Find where the given text appears and provide that cell's center as (x, y) coordinate. 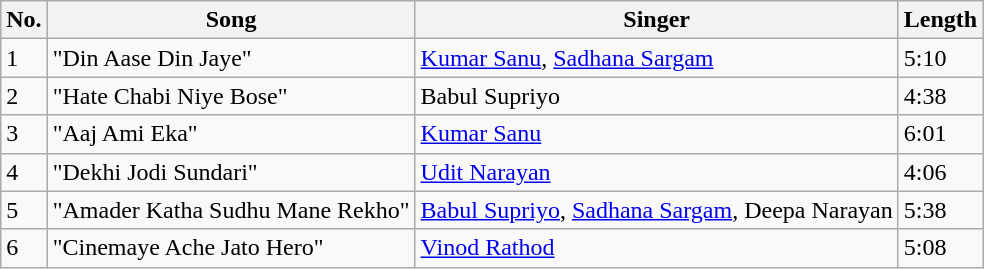
Udit Narayan (656, 172)
"Cinemaye Ache Jato Hero" (231, 248)
5 (24, 210)
Length (940, 20)
5:38 (940, 210)
6 (24, 248)
Vinod Rathod (656, 248)
4:06 (940, 172)
Kumar Sanu (656, 134)
4:38 (940, 96)
"Amader Katha Sudhu Mane Rekho" (231, 210)
"Din Aase Din Jaye" (231, 58)
"Hate Chabi Niye Bose" (231, 96)
Babul Supriyo (656, 96)
2 (24, 96)
6:01 (940, 134)
Song (231, 20)
"Aaj Ami Eka" (231, 134)
Kumar Sanu, Sadhana Sargam (656, 58)
3 (24, 134)
"Dekhi Jodi Sundari" (231, 172)
5:10 (940, 58)
Babul Supriyo, Sadhana Sargam, Deepa Narayan (656, 210)
No. (24, 20)
Singer (656, 20)
4 (24, 172)
5:08 (940, 248)
1 (24, 58)
